Extract the [X, Y] coordinate from the center of the cell holding the provided text.  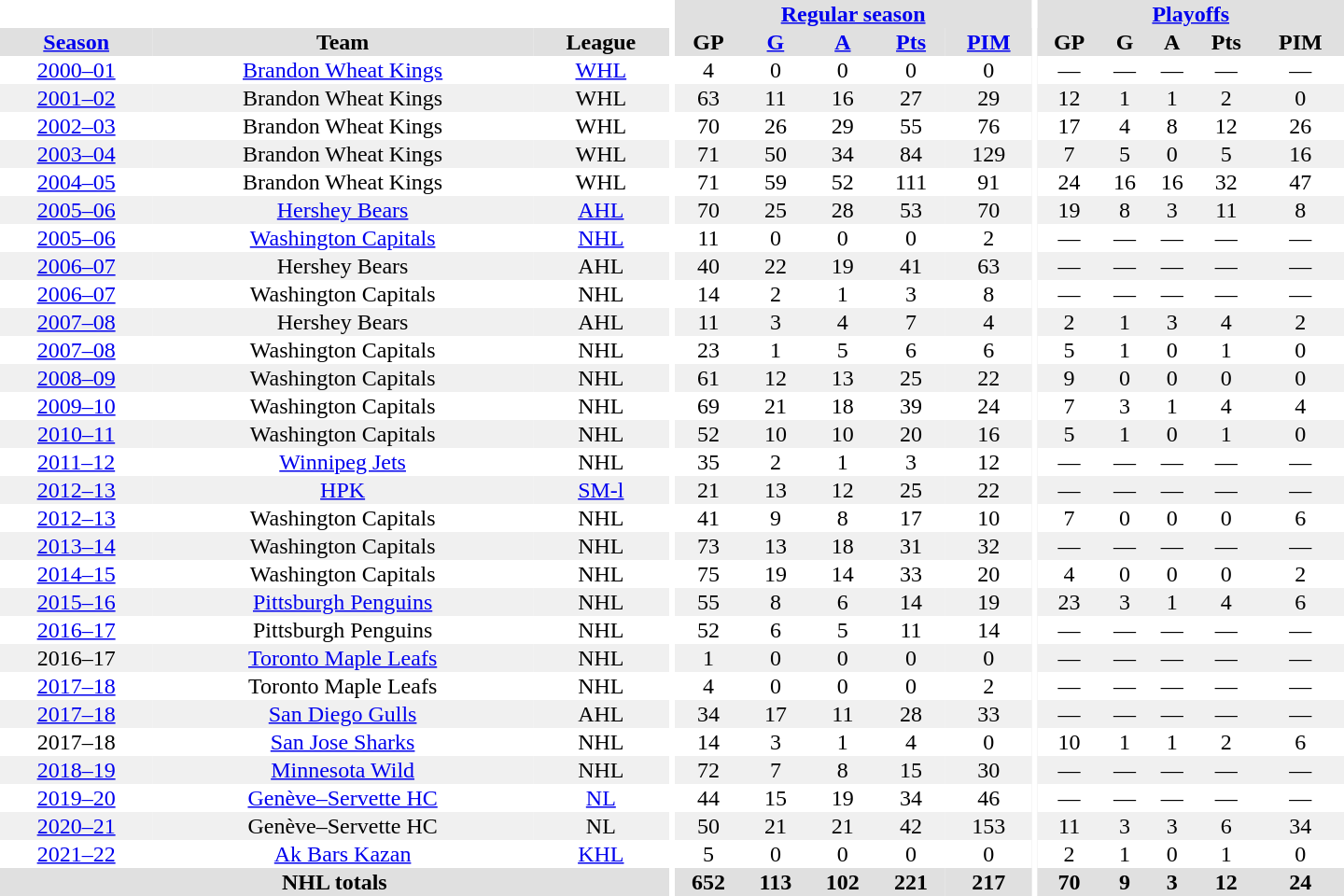
San Diego Gulls [343, 714]
153 [989, 826]
2014–15 [77, 574]
2015–16 [77, 602]
72 [707, 770]
2018–19 [77, 770]
44 [707, 798]
2010–11 [77, 434]
Minnesota Wild [343, 770]
Winnipeg Jets [343, 462]
129 [989, 154]
84 [911, 154]
61 [707, 378]
652 [707, 882]
76 [989, 126]
35 [707, 462]
2011–12 [77, 462]
League [601, 42]
2004–05 [77, 182]
San Jose Sharks [343, 742]
2013–14 [77, 546]
69 [707, 406]
2002–03 [77, 126]
59 [777, 182]
221 [911, 882]
75 [707, 574]
Season [77, 42]
27 [911, 98]
HPK [343, 490]
102 [842, 882]
2008–09 [77, 378]
42 [911, 826]
2009–10 [77, 406]
2000–01 [77, 70]
2003–04 [77, 154]
Ak Bars Kazan [343, 854]
30 [989, 770]
SM-l [601, 490]
NHL totals [334, 882]
2019–20 [77, 798]
2020–21 [77, 826]
Playoffs [1191, 14]
31 [911, 546]
91 [989, 182]
217 [989, 882]
KHL [601, 854]
2001–02 [77, 98]
73 [707, 546]
39 [911, 406]
46 [989, 798]
40 [707, 266]
Team [343, 42]
47 [1301, 182]
113 [777, 882]
2021–22 [77, 854]
53 [911, 210]
111 [911, 182]
Regular season [853, 14]
